Detect which cell encompasses the target text, then output its (x, y) center coordinate. 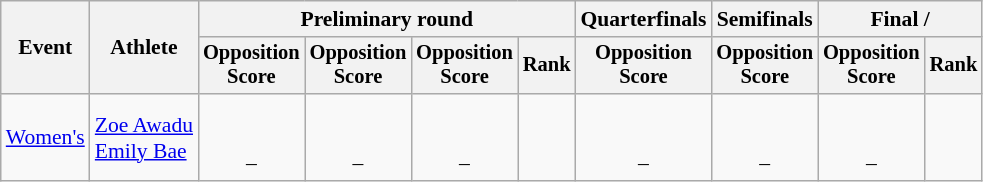
Zoe AwaduEmily Bae (144, 138)
Final / (900, 19)
Semifinals (764, 19)
Quarterfinals (643, 19)
Athlete (144, 48)
Women's (46, 138)
Event (46, 48)
Preliminary round (386, 19)
